Identify which cell holds the provided text, then report its [x, y] central coordinate. 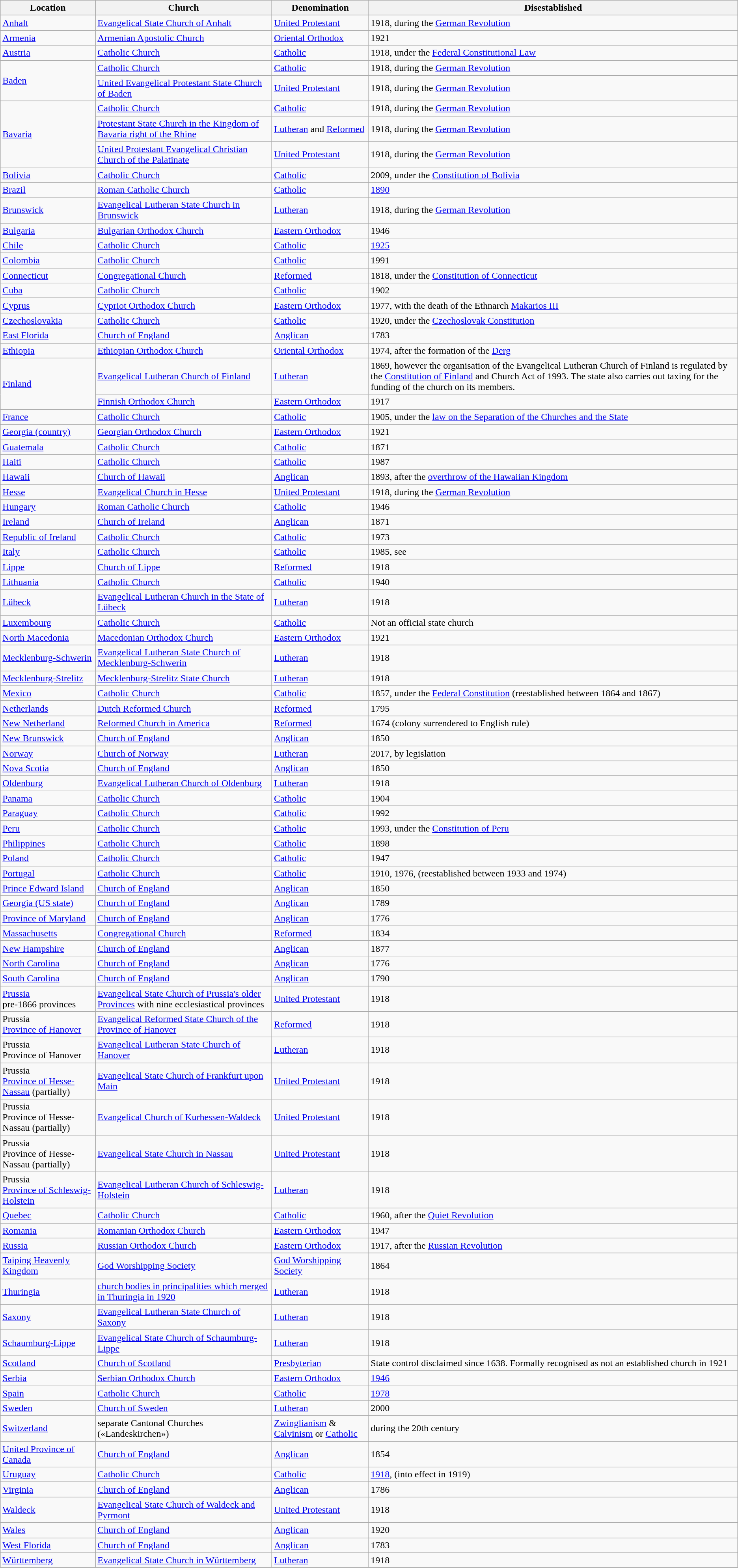
Georgia (US state) [48, 903]
Czechoslovakia [48, 321]
Poland [48, 858]
Republic of Ireland [48, 537]
1890 [553, 190]
Province of Maryland [48, 918]
Italy [48, 552]
Quebec [48, 1216]
Evangelical State Church of Schaumburg-Lippe [184, 1343]
Disestablished [553, 8]
Evangelical Church of Kurhessen-Waldeck [184, 1117]
Lübeck [48, 602]
Presbyterian [320, 1363]
United Province of Canada [48, 1454]
Lithuania [48, 582]
Evangelical Lutheran Church of Finland [184, 376]
Evangelical Lutheran Church of Schleswig-Holstein [184, 1190]
Virginia [48, 1490]
State control disclaimed since 1638. Formally recognised as not an established church in 1921 [553, 1363]
Paraguay [48, 813]
1854 [553, 1454]
Brazil [48, 190]
North Macedonia [48, 638]
Colombia [48, 261]
1834 [553, 933]
Anhalt [48, 23]
1978 [553, 1393]
Hungary [48, 507]
Evangelical State Church of Prussia's older Provinces with nine ecclesiastical provinces [184, 998]
Cyprus [48, 306]
Uruguay [48, 1475]
Ethiopian Orthodox Church [184, 351]
Mecklenburg-Strelitz [48, 678]
Nova Scotia [48, 768]
Cuba [48, 291]
South Carolina [48, 978]
Ethiopia [48, 351]
Church of Lippe [184, 567]
1917 [553, 402]
1898 [553, 843]
Bulgarian Orthodox Church [184, 231]
Church of Hawaii [184, 477]
1790 [553, 978]
1674 (colony surrendered to English rule) [553, 723]
PrussiaProvince of Schleswig-Holstein [48, 1190]
Evangelical State Church of Anhalt [184, 23]
Spain [48, 1393]
Evangelical State Church in Württemberg [184, 1560]
1893, after the overthrow of the Hawaiian Kingdom [553, 477]
United Evangelical Protestant State Church of Baden [184, 88]
Württemberg [48, 1560]
Evangelical Lutheran State Church in Brunswick [184, 210]
1857, under the Federal Constitution (reestablished between 1864 and 1867) [553, 693]
1877 [553, 948]
1795 [553, 708]
Hesse [48, 492]
Dutch Reformed Church [184, 708]
1905, under the law on the Separation of the Churches and the State [553, 417]
Church of Scotland [184, 1363]
1920, under the Czechoslovak Constitution [553, 321]
North Carolina [48, 963]
Serbia [48, 1378]
Philippines [48, 843]
Baden [48, 80]
1918, under the Federal Constitutional Law [553, 53]
1992 [553, 813]
Location [48, 8]
Peru [48, 828]
1974, after the formation of the Derg [553, 351]
Romanian Orthodox Church [184, 1231]
France [48, 417]
East Florida [48, 336]
Evangelical Reformed State Church of the Province of Hanover [184, 1024]
Church of Ireland [184, 522]
Evangelical Lutheran Church in the State of Lübeck [184, 602]
Waldeck [48, 1510]
1985, see [553, 552]
1920 [553, 1530]
1960, after the Quiet Revolution [553, 1216]
Lutheran and Reformed [320, 129]
Panama [48, 798]
New Brunswick [48, 738]
Cypriot Orthodox Church [184, 306]
2017, by legislation [553, 753]
1991 [553, 261]
1940 [553, 582]
Prussiapre-1866 provinces [48, 998]
Mexico [48, 693]
Finland [48, 384]
Protestant State Church in the Kingdom of Bavaria right of the Rhine [184, 129]
1977, with the death of the Ethnarch Makarios III [553, 306]
Brunswick [48, 210]
Lippe [48, 567]
Russia [48, 1245]
Georgia (country) [48, 432]
Reformed Church in America [184, 723]
Norway [48, 753]
Armenia [48, 38]
Bavaria [48, 134]
during the 20th century [553, 1429]
Guatemala [48, 447]
Finnish Orthodox Church [184, 402]
1818, under the Constitution of Connecticut [553, 276]
Austria [48, 53]
Romania [48, 1231]
separate Cantonal Churches («Landeskirchen») [184, 1429]
Bolivia [48, 175]
Scotland [48, 1363]
Evangelical Lutheran State Church of Saxony [184, 1317]
Bulgaria [48, 231]
Thuringia [48, 1292]
Saxony [48, 1317]
1902 [553, 291]
Luxembourg [48, 623]
1904 [553, 798]
1917, after the Russian Revolution [553, 1245]
1910, 1976, (reestablished between 1933 and 1974) [553, 873]
West Florida [48, 1545]
Switzerland [48, 1429]
Mecklenburg-Schwerin [48, 658]
1864 [553, 1266]
1925 [553, 246]
United Protestant Evangelical Christian Church of the Palatinate [184, 155]
2000 [553, 1408]
Portugal [48, 873]
Oldenburg [48, 783]
Evangelical Lutheran State Church of Mecklenburg-Schwerin [184, 658]
1987 [553, 462]
Russian Orthodox Church [184, 1245]
Connecticut [48, 276]
Not an official state church [553, 623]
Evangelical State Church of Frankfurt upon Main [184, 1081]
1973 [553, 537]
Church of Norway [184, 753]
Wales [48, 1530]
Massachusetts [48, 933]
Evangelical State Church in Nassau [184, 1154]
Serbian Orthodox Church [184, 1378]
2009, under the Constitution of Bolivia [553, 175]
Taiping Heavenly Kingdom [48, 1266]
Chile [48, 246]
1993, under the Constitution of Peru [553, 828]
1918, (into effect in 1919) [553, 1475]
Georgian Orthodox Church [184, 432]
Church of Sweden [184, 1408]
Denomination [320, 8]
Evangelical Lutheran State Church of Hanover [184, 1050]
Macedonian Orthodox Church [184, 638]
New Hampshire [48, 948]
Netherlands [48, 708]
Armenian Apostolic Church [184, 38]
Evangelical Church in Hesse [184, 492]
1786 [553, 1490]
Zwinglianism & Calvinism or Catholic [320, 1429]
Ireland [48, 522]
Evangelical State Church of Waldeck and Pyrmont [184, 1510]
Sweden [48, 1408]
New Netherland [48, 723]
Prince Edward Island [48, 888]
church bodies in principalities which merged in Thuringia in 1920 [184, 1292]
Hawaii [48, 477]
Church [184, 8]
Schaumburg-Lippe [48, 1343]
Haiti [48, 462]
Evangelical Lutheran Church of Oldenburg [184, 783]
Mecklenburg-Strelitz State Church [184, 678]
1789 [553, 903]
